Scan for the cell matching the given text and deliver its (x, y) coordinate at center. 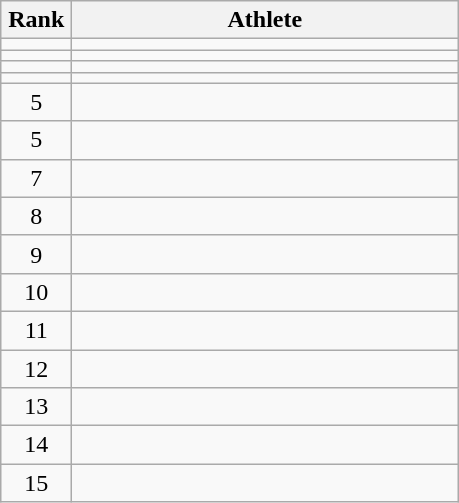
10 (36, 292)
Rank (36, 20)
12 (36, 369)
13 (36, 407)
9 (36, 254)
7 (36, 178)
Athlete (265, 20)
8 (36, 216)
14 (36, 445)
11 (36, 330)
15 (36, 483)
